Search for the cell housing the specified text and yield its [X, Y] center coordinate. 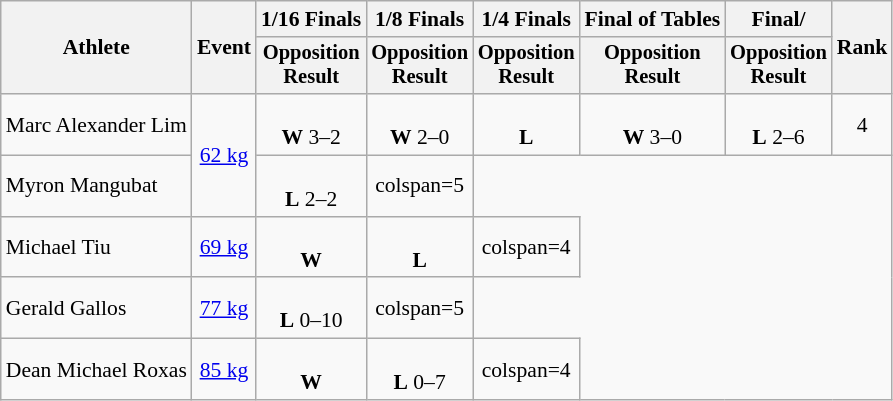
Dean Michael Roxas [96, 370]
Marc Alexander Lim [96, 124]
Final of Tables [652, 19]
4 [862, 124]
1/8 Finals [420, 19]
L 0–7 [420, 370]
Michael Tiu [96, 248]
L 0–10 [311, 308]
L 2–6 [778, 124]
Athlete [96, 48]
Final/ [778, 19]
1/4 Finals [526, 19]
L 2–2 [311, 186]
Event [224, 48]
Myron Mangubat [96, 186]
77 kg [224, 308]
62 kg [224, 155]
85 kg [224, 370]
W 3–0 [652, 124]
W 3–2 [311, 124]
Gerald Gallos [96, 308]
Rank [862, 48]
69 kg [224, 248]
1/16 Finals [311, 19]
W 2–0 [420, 124]
